Locate the cell with the specified text and output its (X, Y) center coordinate. 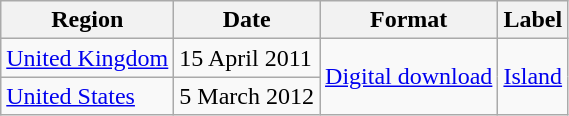
Label (533, 20)
United Kingdom (88, 58)
15 April 2011 (247, 58)
Date (247, 20)
Format (409, 20)
United States (88, 96)
Island (533, 77)
Digital download (409, 77)
Region (88, 20)
5 March 2012 (247, 96)
